Provide the [x, y] coordinate of the cell's center where the given text is located.  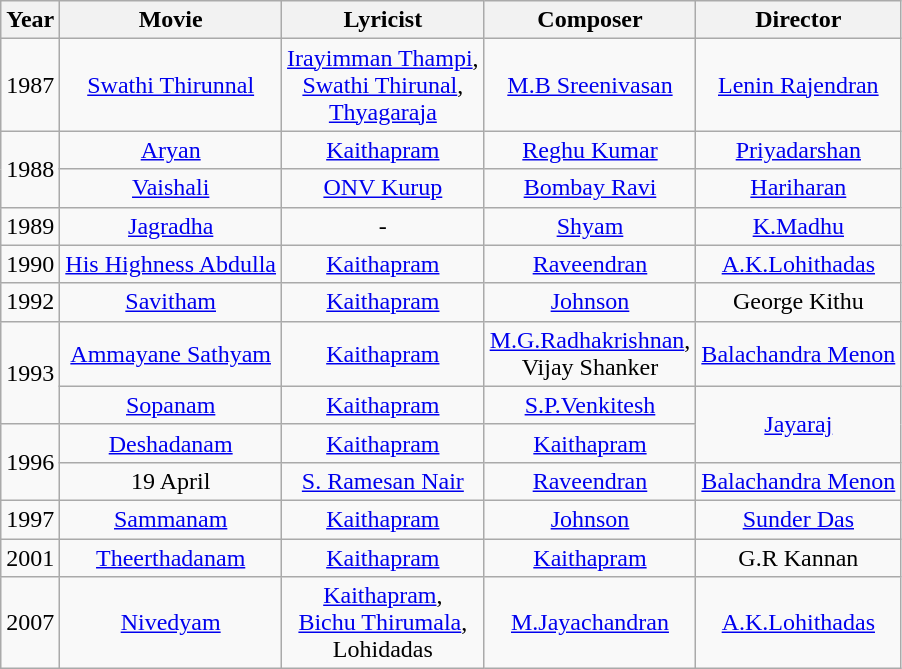
M.Jayachandran [590, 623]
1989 [30, 226]
Shyam [590, 226]
Swathi Thirunnal [171, 85]
M.G.Radhakrishnan,Vijay Shanker [590, 354]
Priyadarshan [798, 150]
Sopanam [171, 405]
Hariharan [798, 188]
Jagradha [171, 226]
1996 [30, 462]
Kaithapram,Bichu Thirumala,Lohidadas [384, 623]
Composer [590, 20]
M.B Sreenivasan [590, 85]
Movie [171, 20]
Theerthadanam [171, 557]
Savitham [171, 302]
2001 [30, 557]
Jayaraj [798, 424]
Reghu Kumar [590, 150]
Aryan [171, 150]
Lenin Rajendran [798, 85]
Ammayane Sathyam [171, 354]
1988 [30, 169]
S.P.Venkitesh [590, 405]
1992 [30, 302]
George Kithu [798, 302]
1990 [30, 264]
Deshadanam [171, 443]
Vaishali [171, 188]
Nivedyam [171, 623]
Lyricist [384, 20]
S. Ramesan Nair [384, 481]
Irayimman Thampi,Swathi Thirunal,Thyagaraja [384, 85]
Bombay Ravi [590, 188]
Sunder Das [798, 519]
ONV Kurup [384, 188]
1987 [30, 85]
19 April [171, 481]
- [384, 226]
Sammanam [171, 519]
2007 [30, 623]
G.R Kannan [798, 557]
Year [30, 20]
K.Madhu [798, 226]
1993 [30, 372]
His Highness Abdulla [171, 264]
Director [798, 20]
1997 [30, 519]
